Determine the (x, y) coordinate at the center of the cell enclosing the given text.  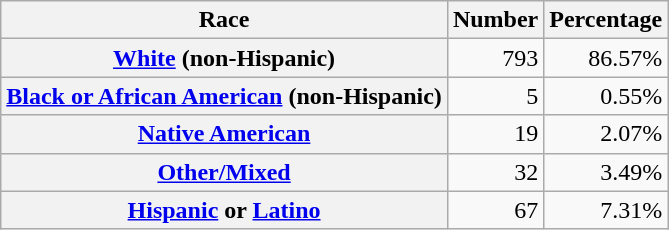
32 (495, 172)
7.31% (606, 210)
White (non-Hispanic) (224, 58)
Race (224, 20)
Percentage (606, 20)
Black or African American (non-Hispanic) (224, 96)
Native American (224, 134)
86.57% (606, 58)
793 (495, 58)
0.55% (606, 96)
3.49% (606, 172)
5 (495, 96)
Number (495, 20)
Other/Mixed (224, 172)
19 (495, 134)
2.07% (606, 134)
67 (495, 210)
Hispanic or Latino (224, 210)
